Extract the (x, y) coordinate from the center of the cell holding the provided text.  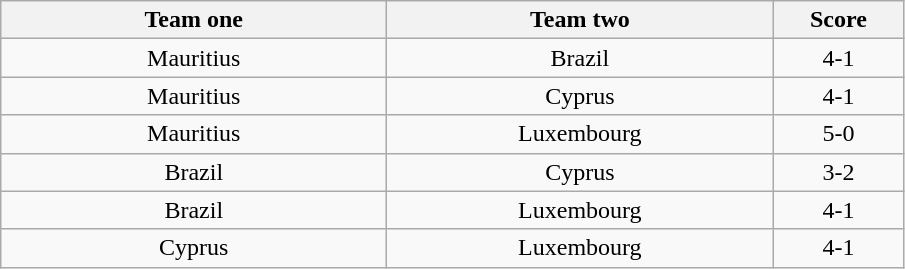
Team one (194, 20)
Team two (580, 20)
Score (838, 20)
3-2 (838, 172)
5-0 (838, 134)
